Locate the cell with the specified text and output its (x, y) center coordinate. 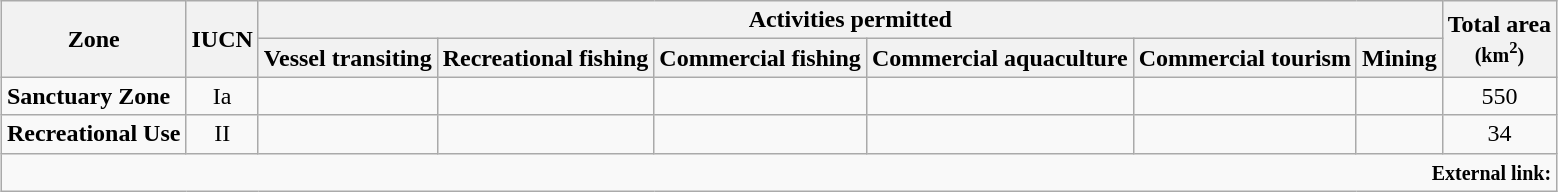
Ia (222, 96)
Mining (1399, 58)
Recreational fishing (546, 58)
Commercial fishing (760, 58)
Commercial aquaculture (1000, 58)
IUCN (222, 39)
External link: (778, 172)
Commercial tourism (1244, 58)
Total area(km2) (1499, 39)
550 (1499, 96)
34 (1499, 134)
Sanctuary Zone (94, 96)
Vessel transiting (348, 58)
II (222, 134)
Activities permitted (850, 20)
Recreational Use (94, 134)
Zone (94, 39)
